Search for the cell housing the specified text and yield its (X, Y) center coordinate. 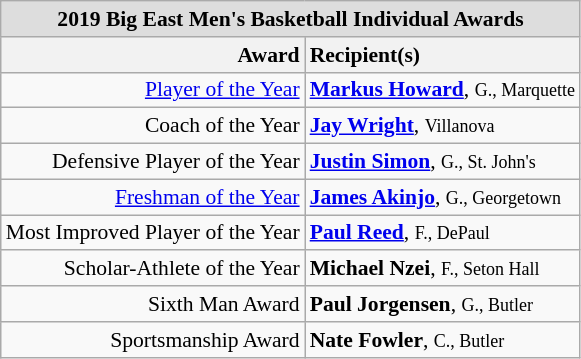
Paul Jorgensen, G., Butler (443, 304)
Sportsmanship Award (153, 340)
Nate Fowler, C., Butler (443, 340)
Scholar-Athlete of the Year (153, 269)
Freshman of the Year (153, 197)
2019 Big East Men's Basketball Individual Awards (290, 19)
Award (153, 55)
Michael Nzei, F., Seton Hall (443, 269)
Markus Howard, G., Marquette (443, 90)
Jay Wright, Villanova (443, 126)
Justin Simon, G., St. John's (443, 162)
Most Improved Player of the Year (153, 233)
Paul Reed, F., DePaul (443, 233)
Recipient(s) (443, 55)
Defensive Player of the Year (153, 162)
Coach of the Year (153, 126)
Sixth Man Award (153, 304)
James Akinjo, G., Georgetown (443, 197)
Player of the Year (153, 90)
